Provide the [x, y] coordinate of the cell's center where the given text is located.  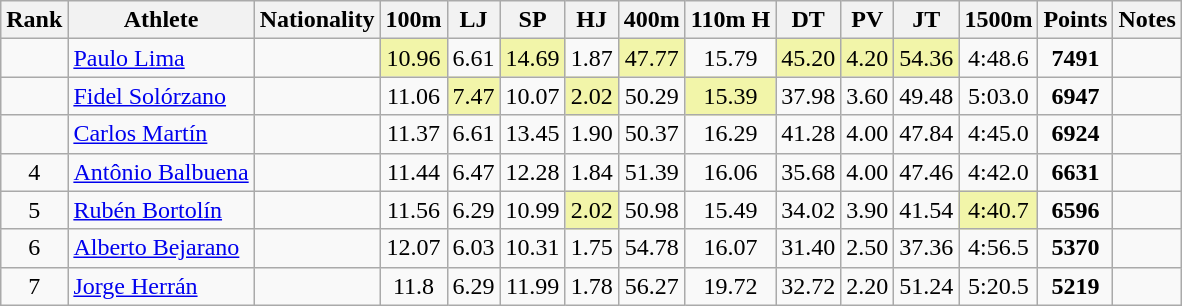
35.68 [808, 172]
JT [926, 20]
Alberto Bejarano [161, 248]
12.07 [414, 248]
11.06 [414, 96]
11.56 [414, 210]
6631 [1076, 172]
Jorge Herrán [161, 286]
11.37 [414, 134]
Carlos Martín [161, 134]
Rubén Bortolín [161, 210]
34.02 [808, 210]
15.39 [730, 96]
HJ [592, 20]
3.90 [868, 210]
15.49 [730, 210]
54.78 [652, 248]
PV [868, 20]
5219 [1076, 286]
10.99 [532, 210]
54.36 [926, 58]
16.06 [730, 172]
16.29 [730, 134]
47.46 [926, 172]
32.72 [808, 286]
49.48 [926, 96]
41.28 [808, 134]
11.99 [532, 286]
Athlete [161, 20]
6947 [1076, 96]
4:56.5 [998, 248]
4.20 [868, 58]
47.77 [652, 58]
15.79 [730, 58]
1.90 [592, 134]
47.84 [926, 134]
1.84 [592, 172]
Rank [34, 20]
4:40.7 [998, 210]
5:20.5 [998, 286]
6924 [1076, 134]
41.54 [926, 210]
Antônio Balbuena [161, 172]
11.44 [414, 172]
1.78 [592, 286]
1.87 [592, 58]
12.28 [532, 172]
45.20 [808, 58]
50.98 [652, 210]
16.07 [730, 248]
6.47 [474, 172]
11.8 [414, 286]
19.72 [730, 286]
DT [808, 20]
1500m [998, 20]
6596 [1076, 210]
4:42.0 [998, 172]
3.60 [868, 96]
7 [34, 286]
Nationality [317, 20]
37.36 [926, 248]
LJ [474, 20]
7491 [1076, 58]
50.29 [652, 96]
Paulo Lima [161, 58]
Fidel Solórzano [161, 96]
Notes [1147, 20]
5370 [1076, 248]
50.37 [652, 134]
2.50 [868, 248]
10.07 [532, 96]
4:45.0 [998, 134]
14.69 [532, 58]
6.03 [474, 248]
110m H [730, 20]
10.31 [532, 248]
4 [34, 172]
31.40 [808, 248]
56.27 [652, 286]
4:48.6 [998, 58]
1.75 [592, 248]
5 [34, 210]
100m [414, 20]
7.47 [474, 96]
Points [1076, 20]
5:03.0 [998, 96]
400m [652, 20]
10.96 [414, 58]
13.45 [532, 134]
2.20 [868, 286]
6 [34, 248]
51.24 [926, 286]
SP [532, 20]
37.98 [808, 96]
51.39 [652, 172]
